Detect which cell encompasses the target text, then output its (x, y) center coordinate. 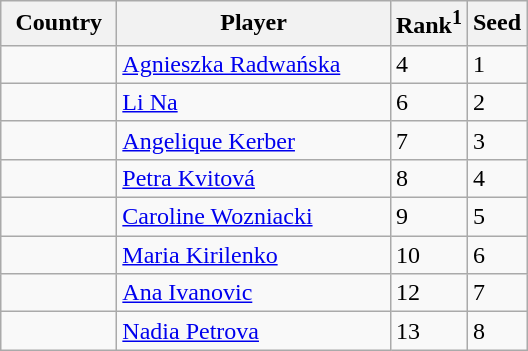
Caroline Wozniacki (254, 217)
Player (254, 24)
Ana Ivanovic (254, 293)
Angelique Kerber (254, 140)
Li Na (254, 102)
3 (496, 140)
10 (428, 255)
13 (428, 331)
Rank1 (428, 24)
Petra Kvitová (254, 178)
1 (496, 64)
Nadia Petrova (254, 331)
2 (496, 102)
Maria Kirilenko (254, 255)
Agnieszka Radwańska (254, 64)
Country (59, 24)
12 (428, 293)
5 (496, 217)
Seed (496, 24)
9 (428, 217)
